Determine the [x, y] coordinate at the center of the cell enclosing the given text.  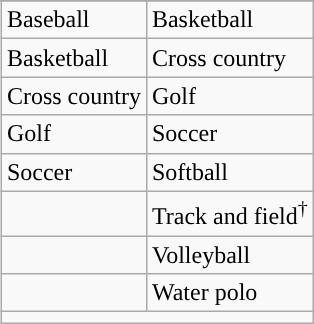
Baseball [74, 20]
Water polo [230, 293]
Track and field† [230, 214]
Volleyball [230, 255]
Softball [230, 172]
